Detect which cell encompasses the target text, then output its (X, Y) center coordinate. 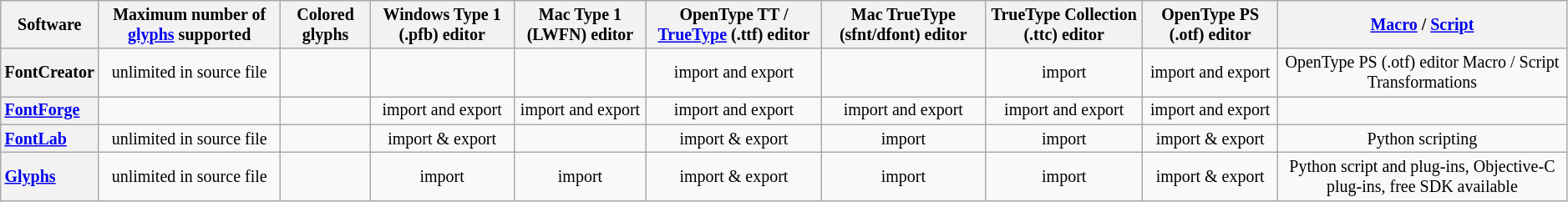
Windows Type 1 (.pfb) editor (442, 25)
Macro / Script (1423, 25)
FontForge (50, 110)
Software (50, 25)
Maximum number of glyphs supported (190, 25)
OpenType PS (.otf) editor (1210, 25)
TrueType Collection (.ttc) editor (1064, 25)
FontCreator (50, 73)
Glyphs (50, 177)
OpenType TT / TrueType (.ttf) editor (733, 25)
OpenType PS (.otf) editor Macro / Script Transformations (1423, 73)
Python script and plug-ins, Objective-C plug-ins, free SDK available (1423, 177)
Colored glyphs (326, 25)
Mac Type 1 (LWFN) editor (580, 25)
Python scripting (1423, 139)
FontLab (50, 139)
Mac TrueType (sfnt/dfont) editor (904, 25)
